Scan for the cell matching the given text and deliver its (X, Y) coordinate at center. 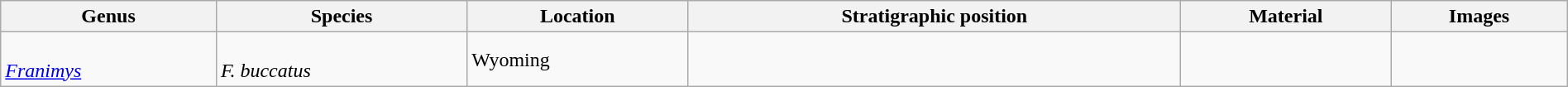
Genus (109, 17)
F. buccatus (341, 60)
Wyoming (577, 60)
Images (1479, 17)
Species (341, 17)
Franimys (109, 60)
Stratigraphic position (935, 17)
Material (1286, 17)
Location (577, 17)
